Pinpoint the cell where the given text exists, returning its [x, y] midpoint coordinate. 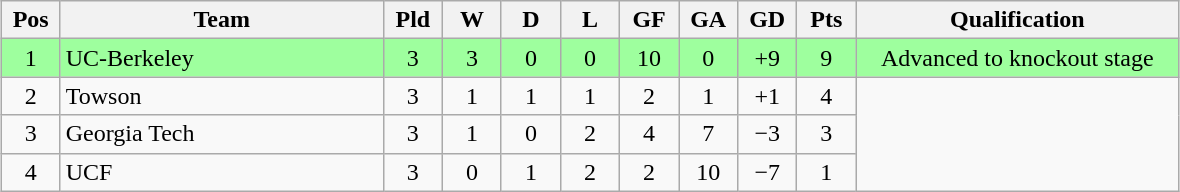
Pos [30, 20]
UC-Berkeley [222, 58]
GA [708, 20]
Qualification [1018, 20]
+1 [768, 96]
Advanced to knockout stage [1018, 58]
Georgia Tech [222, 134]
−7 [768, 172]
9 [826, 58]
W [472, 20]
Team [222, 20]
Towson [222, 96]
UCF [222, 172]
GF [650, 20]
Pld [412, 20]
Pts [826, 20]
−3 [768, 134]
D [530, 20]
7 [708, 134]
+9 [768, 58]
GD [768, 20]
L [590, 20]
